Search for the cell housing the specified text and yield its (X, Y) center coordinate. 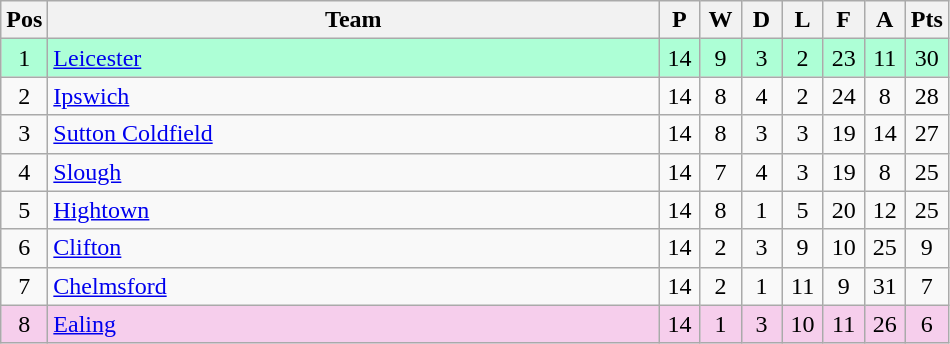
Sutton Coldfield (354, 134)
Team (354, 20)
W (720, 20)
Ealing (354, 324)
24 (844, 96)
12 (884, 210)
Chelmsford (354, 286)
26 (884, 324)
F (844, 20)
Slough (354, 172)
Hightown (354, 210)
A (884, 20)
P (680, 20)
Ipswich (354, 96)
Leicester (354, 58)
D (762, 20)
31 (884, 286)
Pos (24, 20)
28 (926, 96)
Clifton (354, 248)
30 (926, 58)
27 (926, 134)
Pts (926, 20)
20 (844, 210)
L (802, 20)
23 (844, 58)
